For the text-containing cell, return its midpoint in [x, y] coordinate format. 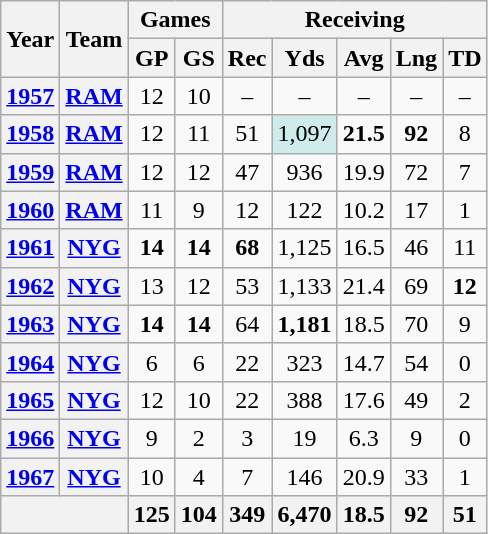
19.9 [364, 172]
17 [416, 210]
33 [416, 477]
6,470 [304, 515]
125 [152, 515]
68 [247, 248]
388 [304, 400]
Games [175, 20]
TD [465, 58]
64 [247, 324]
4 [198, 477]
10.2 [364, 210]
104 [198, 515]
14.7 [364, 362]
Receiving [354, 20]
1962 [30, 286]
1958 [30, 134]
146 [304, 477]
70 [416, 324]
Year [30, 39]
49 [416, 400]
20.9 [364, 477]
46 [416, 248]
Yds [304, 58]
1967 [30, 477]
17.6 [364, 400]
GP [152, 58]
21.5 [364, 134]
Team [94, 39]
1957 [30, 96]
Rec [247, 58]
1961 [30, 248]
19 [304, 438]
1,097 [304, 134]
122 [304, 210]
Avg [364, 58]
1963 [30, 324]
GS [198, 58]
54 [416, 362]
323 [304, 362]
1966 [30, 438]
53 [247, 286]
1,133 [304, 286]
Lng [416, 58]
8 [465, 134]
1959 [30, 172]
1,181 [304, 324]
3 [247, 438]
936 [304, 172]
47 [247, 172]
6.3 [364, 438]
1964 [30, 362]
21.4 [364, 286]
72 [416, 172]
1960 [30, 210]
16.5 [364, 248]
69 [416, 286]
349 [247, 515]
1965 [30, 400]
1,125 [304, 248]
13 [152, 286]
